Locate the cell with the specified text and output its [X, Y] center coordinate. 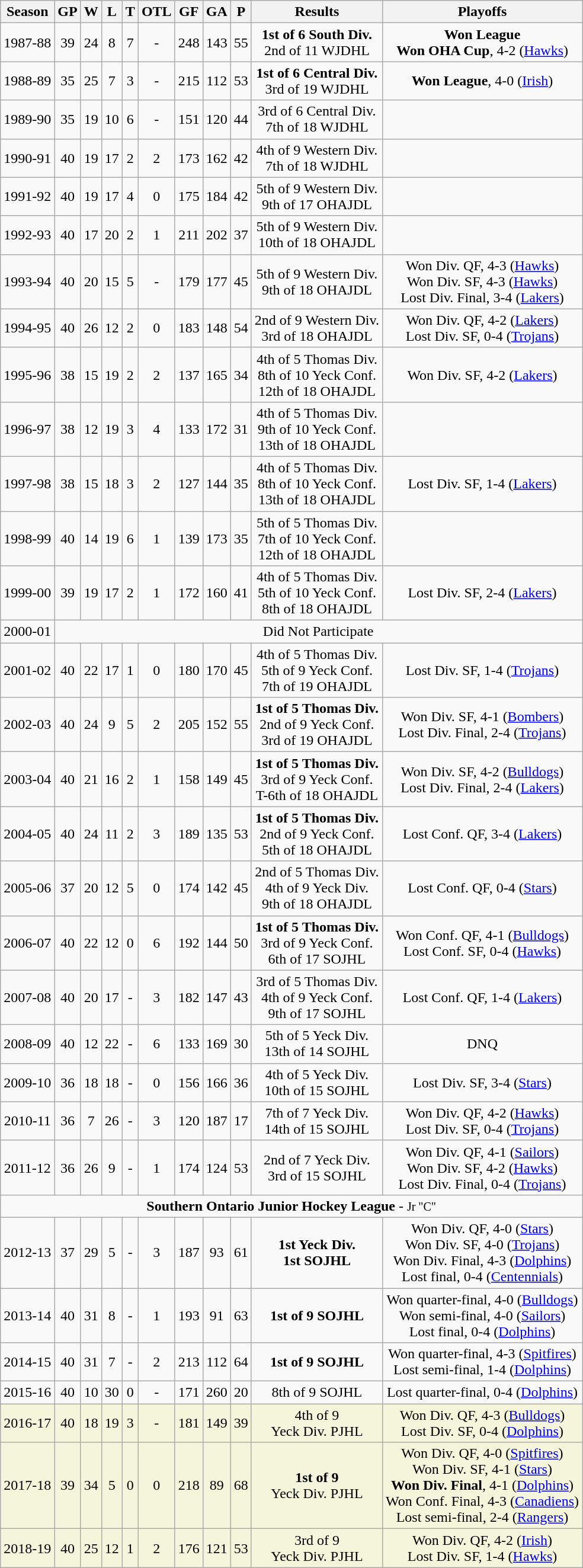
180 [188, 670]
1995-96 [27, 375]
Playoffs [482, 12]
Lost Div. SF, 1-4 (Lakers) [482, 484]
Won Div. QF, 4-2 (Lakers)Lost Div. SF, 0-4 (Trojans) [482, 328]
Won Div. QF, 4-0 (Stars)Won Div. SF, 4-0 (Trojans)Won Div. Final, 4-3 (Dolphins)Lost final, 0-4 (Centennials) [482, 1253]
2001-02 [27, 670]
1st of 6 Central Div.3rd of 19 WJDHL [316, 81]
Southern Ontario Junior Hockey League - Jr "C" [291, 1206]
1999-00 [27, 593]
1st Yeck Div.1st SOJHL [316, 1253]
170 [217, 670]
1st of 5 Thomas Div.2nd of 9 Yeck Conf.5th of 18 OHAJDL [316, 834]
139 [188, 538]
63 [241, 1316]
29 [91, 1253]
2010-11 [27, 1121]
Did Not Participate [319, 632]
152 [217, 725]
184 [217, 197]
2nd of 7 Yeck Div.3rd of 15 SOJHL [316, 1167]
183 [188, 328]
Lost quarter-final, 0-4 (Dolphins) [482, 1393]
Won Div. QF, 4-0 (Spitfires)Won Div. SF, 4-1 (Stars)Won Div. Final, 4-1 (Dolphins)Won Conf. Final, 4-3 (Canadiens)Lost semi-final, 2-4 (Rangers) [482, 1486]
2007-08 [27, 997]
166 [217, 1082]
64 [241, 1362]
211 [188, 235]
1st of 5 Thomas Div.3rd of 9 Yeck Conf.6th of 17 SOJHL [316, 943]
61 [241, 1253]
189 [188, 834]
4th of 5 Thomas Div.5th of 9 Yeck Conf.7th of 19 OHAJDL [316, 670]
3rd of 5 Thomas Div.4th of 9 Yeck Conf.9th of 17 SOJHL [316, 997]
44 [241, 120]
4th of 5 Thomas Div.8th of 10 Yeck Conf.13th of 18 OHAJDL [316, 484]
OTL [156, 12]
Won Div. QF, 4-2 (Irish)Lost Div. SF, 1-4 (Hawks) [482, 1548]
Won Div. SF, 4-2 (Lakers) [482, 375]
169 [217, 1044]
2017-18 [27, 1486]
Won quarter-final, 4-0 (Bulldogs)Won semi-final, 4-0 (Sailors)Lost final, 0-4 (Dolphins) [482, 1316]
1st of 5 Thomas Div.2nd of 9 Yeck Conf.3rd of 19 OHAJDL [316, 725]
Lost Conf. QF, 0-4 (Stars) [482, 888]
193 [188, 1316]
218 [188, 1486]
Lost Conf. QF, 3-4 (Lakers) [482, 834]
41 [241, 593]
5th of 9 Western Div.9th of 18 OHAJDL [316, 281]
Won Div. QF, 4-1 (Sailors)Won Div. SF, 4-2 (Hawks)Lost Div. Final, 0-4 (Trojans) [482, 1167]
182 [188, 997]
151 [188, 120]
14 [91, 538]
2018-19 [27, 1548]
175 [188, 197]
93 [217, 1253]
2004-05 [27, 834]
L [111, 12]
7th of 7 Yeck Div.14th of 15 SOJHL [316, 1121]
215 [188, 81]
W [91, 12]
Won LeagueWon OHA Cup, 4-2 (Hawks) [482, 43]
4th of 9 Western Div.7th of 18 WJDHL [316, 158]
2nd of 9 Western Div.3rd of 18 OHAJDL [316, 328]
DNQ [482, 1044]
1988-89 [27, 81]
8th of 9 SOJHL [316, 1393]
1989-90 [27, 120]
2016-17 [27, 1423]
177 [217, 281]
143 [217, 43]
2009-10 [27, 1082]
GP [68, 12]
2000-01 [27, 632]
Won Div. SF, 4-1 (Bombers)Lost Div. Final, 2-4 (Trojans) [482, 725]
1987-88 [27, 43]
Lost Div. SF, 3-4 (Stars) [482, 1082]
2002-03 [27, 725]
2003-04 [27, 779]
54 [241, 328]
148 [217, 328]
1993-94 [27, 281]
Won Div. SF, 4-2 (Bulldogs)Lost Div. Final, 2-4 (Lakers) [482, 779]
1992-93 [27, 235]
GF [188, 12]
1994-95 [27, 328]
248 [188, 43]
4th of 5 Thomas Div.9th of 10 Yeck Conf.13th of 18 OHAJDL [316, 429]
5th of 5 Yeck Div.13th of 14 SOJHL [316, 1044]
Won Conf. QF, 4-1 (Bulldogs)Lost Conf. SF, 0-4 (Hawks) [482, 943]
162 [217, 158]
3rd of 9Yeck Div. PJHL [316, 1548]
121 [217, 1548]
5th of 9 Western Div.9th of 17 OHAJDL [316, 197]
Won League, 4-0 (Irish) [482, 81]
50 [241, 943]
21 [91, 779]
1997-98 [27, 484]
2005-06 [27, 888]
4th of 5 Thomas Div.8th of 10 Yeck Conf.12th of 18 OHAJDL [316, 375]
GA [217, 12]
2nd of 5 Thomas Div.4th of 9 Yeck Div.9th of 18 OHAJDL [316, 888]
213 [188, 1362]
127 [188, 484]
165 [217, 375]
11 [111, 834]
2012-13 [27, 1253]
4th of 5 Thomas Div.5th of 10 Yeck Conf.8th of 18 OHAJDL [316, 593]
Won Div. QF, 4-2 (Hawks)Lost Div. SF, 0-4 (Trojans) [482, 1121]
1990-91 [27, 158]
1998-99 [27, 538]
1st of 6 South Div.2nd of 11 WJDHL [316, 43]
1st of 9Yeck Div. PJHL [316, 1486]
260 [217, 1393]
156 [188, 1082]
5th of 9 Western Div.10th of 18 OHAJDL [316, 235]
16 [111, 779]
137 [188, 375]
89 [217, 1486]
Lost Conf. QF, 1-4 (Lakers) [482, 997]
171 [188, 1393]
Won quarter-final, 4-3 (Spitfires)Lost semi-final, 1-4 (Dolphins) [482, 1362]
192 [188, 943]
1st of 5 Thomas Div.3rd of 9 Yeck Conf.T-6th of 18 OHAJDL [316, 779]
181 [188, 1423]
Lost Div. SF, 1-4 (Trojans) [482, 670]
124 [217, 1167]
3rd of 6 Central Div.7th of 18 WJDHL [316, 120]
160 [217, 593]
202 [217, 235]
2013-14 [27, 1316]
91 [217, 1316]
4th of 9Yeck Div. PJHL [316, 1423]
2008-09 [27, 1044]
142 [217, 888]
205 [188, 725]
147 [217, 997]
176 [188, 1548]
Season [27, 12]
Lost Div. SF, 2-4 (Lakers) [482, 593]
1991-92 [27, 197]
43 [241, 997]
T [130, 12]
Results [316, 12]
2011-12 [27, 1167]
135 [217, 834]
2015-16 [27, 1393]
2014-15 [27, 1362]
179 [188, 281]
P [241, 12]
Won Div. QF, 4-3 (Hawks)Won Div. SF, 4-3 (Hawks)Lost Div. Final, 3-4 (Lakers) [482, 281]
4th of 5 Yeck Div.10th of 15 SOJHL [316, 1082]
68 [241, 1486]
1996-97 [27, 429]
Won Div. QF, 4-3 (Bulldogs)Lost Div. SF, 0-4 (Dolphins) [482, 1423]
2006-07 [27, 943]
5th of 5 Thomas Div.7th of 10 Yeck Conf.12th of 18 OHAJDL [316, 538]
158 [188, 779]
